Output the [x, y] coordinate of the center of the cell containing the given text.  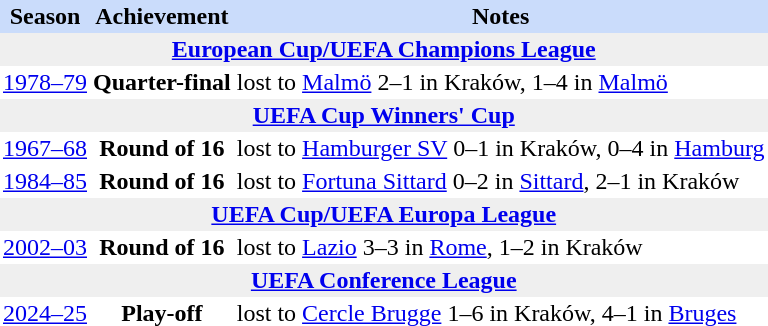
lost to Hamburger SV 0–1 in Kraków, 0–4 in Hamburg [501, 148]
UEFA Conference League [384, 280]
UEFA Cup/UEFA Europa League [384, 214]
lost to Malmö 2–1 in Kraków, 1–4 in Malmö [501, 82]
Achievement [162, 16]
2002–03 [45, 248]
1978–79 [45, 82]
Season [45, 16]
European Cup/UEFA Champions League [384, 50]
lost to Fortuna Sittard 0–2 in Sittard, 2–1 in Kraków [501, 182]
Quarter-final [162, 82]
lost to Lazio 3–3 in Rome, 1–2 in Kraków [501, 248]
1984–85 [45, 182]
Notes [501, 16]
1967–68 [45, 148]
UEFA Cup Winners' Cup [384, 116]
